Locate the cell with the specified text and output its [x, y] center coordinate. 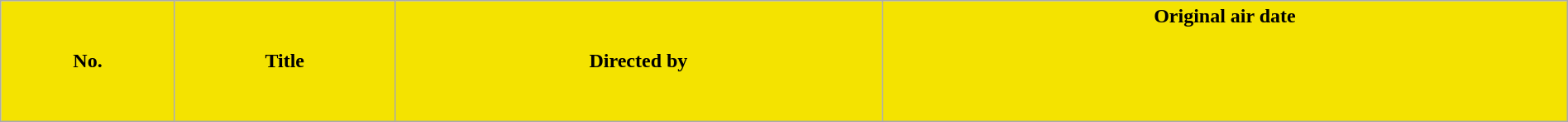
Original air date [1226, 61]
Title [284, 61]
Directed by [638, 61]
No. [88, 61]
